Provide the [X, Y] coordinate of the cell's center where the given text is located.  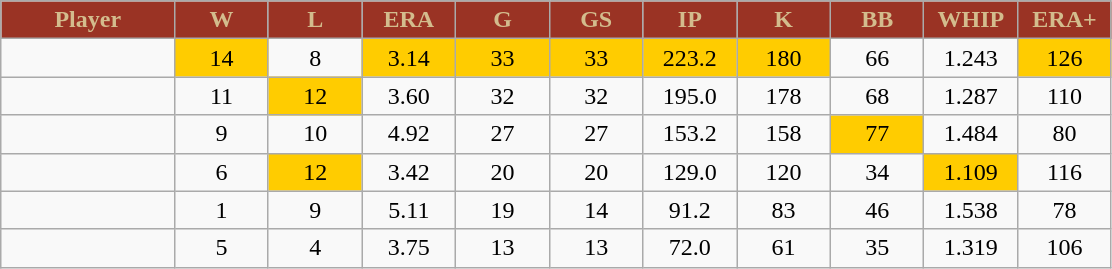
Player [88, 20]
1 [222, 210]
158 [784, 134]
3.75 [409, 248]
6 [222, 172]
3.42 [409, 172]
34 [877, 172]
129.0 [690, 172]
61 [784, 248]
5 [222, 248]
120 [784, 172]
10 [315, 134]
5.11 [409, 210]
91.2 [690, 210]
ERA+ [1065, 20]
1.243 [971, 58]
110 [1065, 96]
11 [222, 96]
106 [1065, 248]
3.14 [409, 58]
116 [1065, 172]
83 [784, 210]
ERA [409, 20]
180 [784, 58]
223.2 [690, 58]
BB [877, 20]
G [503, 20]
1.319 [971, 248]
78 [1065, 210]
1.484 [971, 134]
K [784, 20]
4.92 [409, 134]
4 [315, 248]
80 [1065, 134]
1.109 [971, 172]
1.538 [971, 210]
W [222, 20]
35 [877, 248]
66 [877, 58]
72.0 [690, 248]
19 [503, 210]
178 [784, 96]
77 [877, 134]
IP [690, 20]
L [315, 20]
195.0 [690, 96]
68 [877, 96]
153.2 [690, 134]
126 [1065, 58]
WHIP [971, 20]
1.287 [971, 96]
8 [315, 58]
GS [596, 20]
46 [877, 210]
3.60 [409, 96]
